Return (x, y) of the center of cell containing provided text 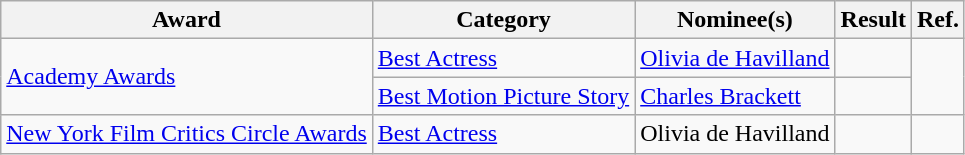
New York Film Critics Circle Awards (187, 134)
Award (187, 20)
Nominee(s) (735, 20)
Academy Awards (187, 77)
Ref. (938, 20)
Charles Brackett (735, 96)
Result (873, 20)
Category (503, 20)
Best Motion Picture Story (503, 96)
